Capture the cell that displays the provided text and extract its [x, y] central coordinate. 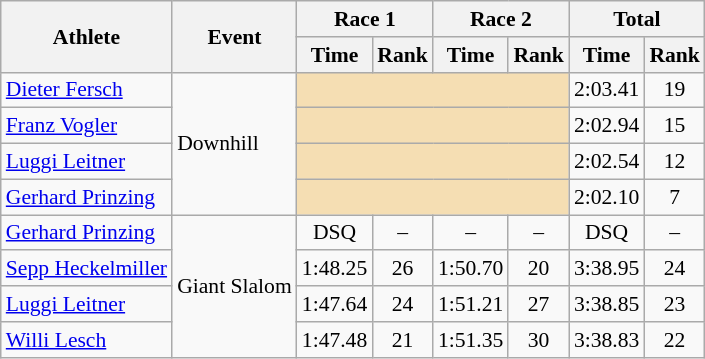
22 [674, 340]
Event [234, 36]
Race 1 [365, 19]
Race 2 [501, 19]
3:38.85 [606, 304]
Franz Vogler [86, 126]
2:02.54 [606, 162]
3:38.95 [606, 269]
3:38.83 [606, 340]
Downhill [234, 143]
1:51.35 [470, 340]
Willi Lesch [86, 340]
27 [538, 304]
2:03.41 [606, 90]
20 [538, 269]
12 [674, 162]
30 [538, 340]
Dieter Fersch [86, 90]
21 [402, 340]
1:50.70 [470, 269]
26 [402, 269]
2:02.94 [606, 126]
1:48.25 [334, 269]
Athlete [86, 36]
1:47.64 [334, 304]
7 [674, 197]
15 [674, 126]
Giant Slalom [234, 286]
Sepp Heckelmiller [86, 269]
1:51.21 [470, 304]
2:02.10 [606, 197]
19 [674, 90]
Total [637, 19]
23 [674, 304]
1:47.48 [334, 340]
